Extract the (x, y) coordinate from the center of the cell holding the provided text.  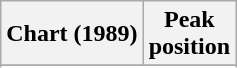
Peakposition (189, 34)
Chart (1989) (72, 34)
